Scan for the cell matching the given text and deliver its (X, Y) coordinate at center. 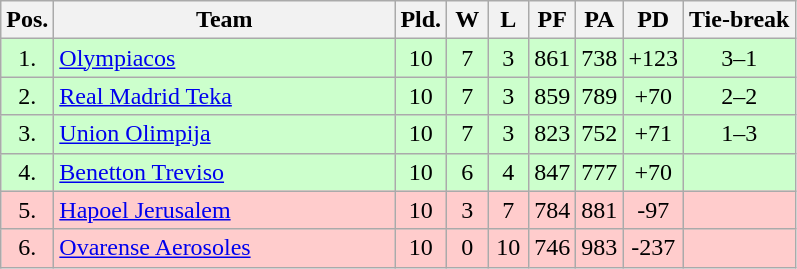
Benetton Treviso (224, 172)
W (468, 20)
6. (28, 248)
859 (552, 96)
PF (552, 20)
Team (224, 20)
-237 (654, 248)
784 (552, 210)
PA (600, 20)
6 (468, 172)
789 (600, 96)
-97 (654, 210)
Olympiacos (224, 58)
861 (552, 58)
Hapoel Jerusalem (224, 210)
4 (508, 172)
Pld. (421, 20)
L (508, 20)
0 (468, 248)
Pos. (28, 20)
Tie-break (739, 20)
983 (600, 248)
5. (28, 210)
752 (600, 134)
823 (552, 134)
2. (28, 96)
+123 (654, 58)
1. (28, 58)
3–1 (739, 58)
847 (552, 172)
PD (654, 20)
Ovarense Aerosoles (224, 248)
738 (600, 58)
4. (28, 172)
746 (552, 248)
+71 (654, 134)
2–2 (739, 96)
Real Madrid Teka (224, 96)
3. (28, 134)
1–3 (739, 134)
Union Olimpija (224, 134)
881 (600, 210)
777 (600, 172)
